Determine the [x, y] coordinate at the center of the cell enclosing the given text.  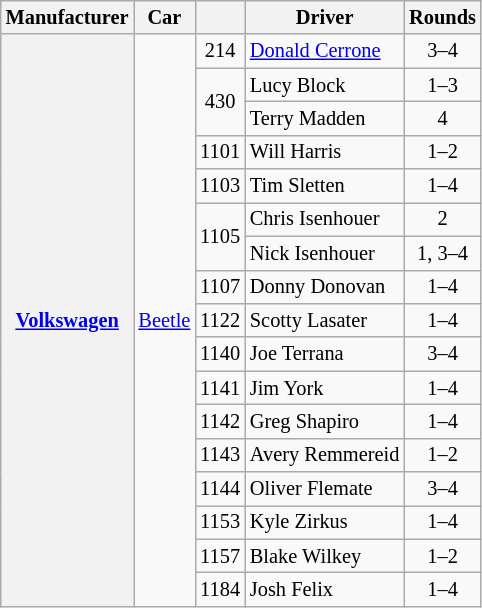
Car [165, 17]
Blake Wilkey [324, 556]
Avery Remmereid [324, 455]
4 [442, 118]
Driver [324, 17]
Rounds [442, 17]
1, 3–4 [442, 253]
Scotty Lasater [324, 320]
Greg Shapiro [324, 421]
Lucy Block [324, 85]
Oliver Flemate [324, 489]
1143 [220, 455]
1142 [220, 421]
1184 [220, 589]
Kyle Zirkus [324, 522]
Beetle [165, 320]
1157 [220, 556]
Chris Isenhouer [324, 219]
1144 [220, 489]
214 [220, 51]
1153 [220, 522]
2 [442, 219]
1–3 [442, 85]
Terry Madden [324, 118]
Donald Cerrone [324, 51]
Volkswagen [68, 320]
Jim York [324, 388]
1141 [220, 388]
1103 [220, 186]
1122 [220, 320]
Tim Sletten [324, 186]
1107 [220, 287]
Josh Felix [324, 589]
Donny Donovan [324, 287]
Nick Isenhouer [324, 253]
1140 [220, 354]
430 [220, 102]
1101 [220, 152]
Joe Terrana [324, 354]
Manufacturer [68, 17]
Will Harris [324, 152]
1105 [220, 236]
